Detect which cell encompasses the target text, then output its (X, Y) center coordinate. 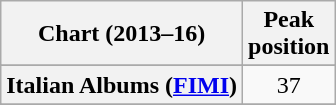
Chart (2013–16) (122, 34)
Italian Albums (FIMI) (122, 85)
37 (289, 85)
Peakposition (289, 34)
